From the cell containing the given text, extract its center point as [X, Y] coordinate. 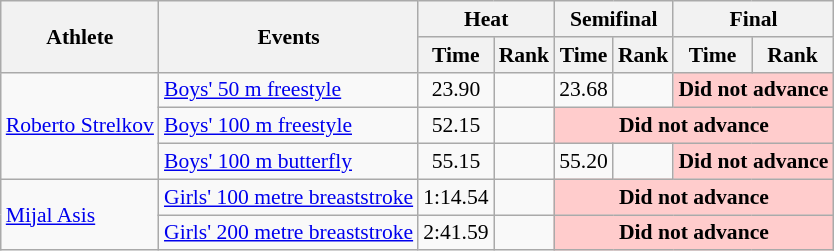
Girls' 200 metre breaststroke [288, 233]
Semifinal [614, 19]
Mijal Asis [80, 214]
23.68 [584, 90]
52.15 [456, 126]
Girls' 100 metre breaststroke [288, 197]
1:14.54 [456, 197]
Roberto Strelkov [80, 126]
Athlete [80, 36]
Heat [486, 19]
Final [753, 19]
Boys' 100 m freestyle [288, 126]
55.15 [456, 162]
55.20 [584, 162]
2:41.59 [456, 233]
23.90 [456, 90]
Events [288, 36]
Boys' 100 m butterfly [288, 162]
Boys' 50 m freestyle [288, 90]
